Search for the cell housing the specified text and yield its [x, y] center coordinate. 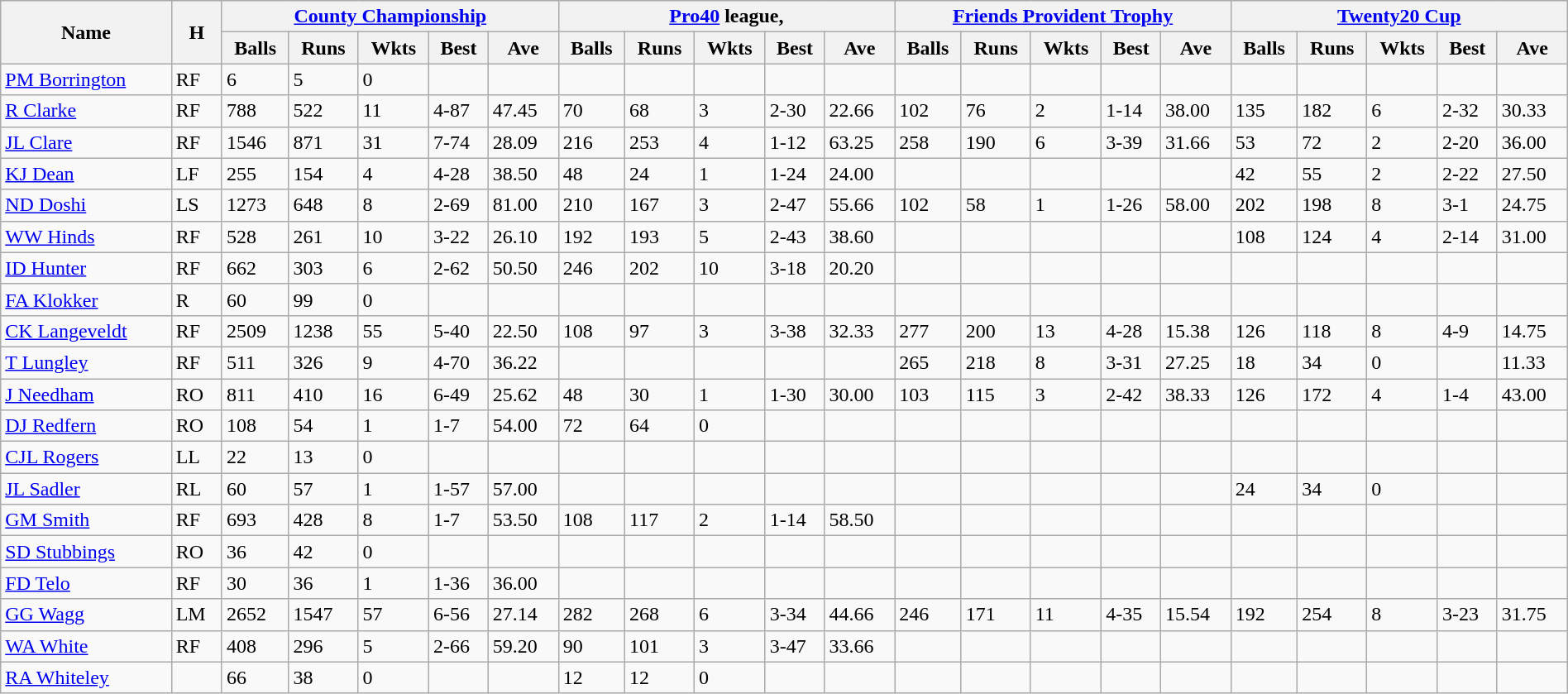
255 [255, 174]
99 [323, 299]
County Championship [390, 17]
31.66 [1196, 142]
811 [255, 395]
2509 [255, 331]
522 [323, 111]
261 [323, 237]
WW Hinds [86, 237]
T Lungley [86, 362]
GG Wagg [86, 615]
30.33 [1532, 111]
200 [996, 331]
268 [660, 615]
CJL Rogers [86, 457]
117 [660, 520]
1547 [323, 615]
FA Klokker [86, 299]
2-30 [795, 111]
2-22 [1467, 174]
Twenty20 Cup [1399, 17]
30.00 [860, 395]
63.25 [860, 142]
103 [928, 395]
Pro40 league, [726, 17]
3-1 [1467, 205]
218 [996, 362]
648 [323, 205]
KJ Dean [86, 174]
528 [255, 237]
58 [996, 205]
15.38 [1196, 331]
258 [928, 142]
JL Sadler [86, 489]
1-24 [795, 174]
Name [86, 32]
ID Hunter [86, 268]
43.00 [1532, 395]
253 [660, 142]
6-56 [459, 615]
38.33 [1196, 395]
2-43 [795, 237]
3-31 [1131, 362]
SD Stubbings [86, 552]
47.45 [523, 111]
182 [1332, 111]
3-22 [459, 237]
3-34 [795, 615]
RL [197, 489]
70 [591, 111]
R Clarke [86, 111]
2-32 [1467, 111]
38.60 [860, 237]
55.66 [860, 205]
1273 [255, 205]
LS [197, 205]
38.00 [1196, 111]
GM Smith [86, 520]
282 [591, 615]
27.25 [1196, 362]
68 [660, 111]
254 [1332, 615]
193 [660, 237]
216 [591, 142]
1-30 [795, 395]
24.75 [1532, 205]
172 [1332, 395]
J Needham [86, 395]
3-39 [1131, 142]
296 [323, 646]
LM [197, 615]
277 [928, 331]
36.22 [523, 362]
FD Telo [86, 583]
2-42 [1131, 395]
JL Clare [86, 142]
693 [255, 520]
115 [996, 395]
RA Whiteley [86, 677]
54.00 [523, 426]
81.00 [523, 205]
7-74 [459, 142]
1-36 [459, 583]
LL [197, 457]
871 [323, 142]
31 [394, 142]
33.66 [860, 646]
57.00 [523, 489]
5-40 [459, 331]
410 [323, 395]
64 [660, 426]
303 [323, 268]
2-14 [1467, 237]
135 [1264, 111]
4-9 [1467, 331]
788 [255, 111]
190 [996, 142]
22.66 [860, 111]
3-23 [1467, 615]
326 [323, 362]
198 [1332, 205]
58.50 [860, 520]
97 [660, 331]
265 [928, 362]
1546 [255, 142]
31.00 [1532, 237]
27.50 [1532, 174]
3-18 [795, 268]
1-57 [459, 489]
20.20 [860, 268]
167 [660, 205]
31.75 [1532, 615]
1238 [323, 331]
22.50 [523, 331]
58.00 [1196, 205]
CK Langeveldt [86, 331]
R [197, 299]
2-47 [795, 205]
27.14 [523, 615]
50.50 [523, 268]
1-26 [1131, 205]
53.50 [523, 520]
28.09 [523, 142]
54 [323, 426]
3-38 [795, 331]
26.10 [523, 237]
ND Doshi [86, 205]
511 [255, 362]
4-87 [459, 111]
210 [591, 205]
DJ Redfern [86, 426]
90 [591, 646]
15.54 [1196, 615]
WA White [86, 646]
59.20 [523, 646]
124 [1332, 237]
44.66 [860, 615]
18 [1264, 362]
2-20 [1467, 142]
6-49 [459, 395]
PM Borrington [86, 79]
2-66 [459, 646]
2652 [255, 615]
53 [1264, 142]
408 [255, 646]
H [197, 32]
16 [394, 395]
662 [255, 268]
154 [323, 174]
14.75 [1532, 331]
38 [323, 677]
25.62 [523, 395]
76 [996, 111]
101 [660, 646]
24.00 [860, 174]
11.33 [1532, 362]
LF [197, 174]
1-4 [1467, 395]
38.50 [523, 174]
3-47 [795, 646]
32.33 [860, 331]
2-69 [459, 205]
2-62 [459, 268]
9 [394, 362]
4-35 [1131, 615]
4-70 [459, 362]
118 [1332, 331]
22 [255, 457]
171 [996, 615]
1-12 [795, 142]
428 [323, 520]
66 [255, 677]
Friends Provident Trophy [1064, 17]
